Capture the cell that displays the provided text and extract its [X, Y] central coordinate. 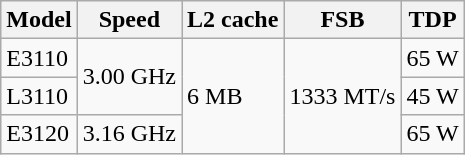
3.00 GHz [129, 77]
TDP [432, 20]
Speed [129, 20]
45 W [432, 96]
E3120 [39, 134]
FSB [342, 20]
1333 MT/s [342, 96]
L2 cache [233, 20]
3.16 GHz [129, 134]
Model [39, 20]
E3110 [39, 58]
L3110 [39, 96]
6 MB [233, 96]
